Capture the cell that displays the provided text and extract its (x, y) central coordinate. 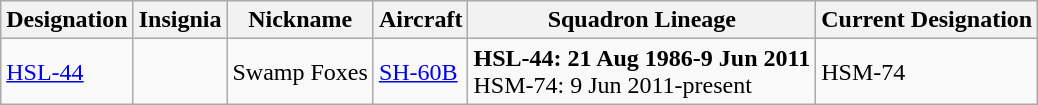
Insignia (180, 20)
Nickname (300, 20)
Swamp Foxes (300, 72)
SH-60B (420, 72)
Aircraft (420, 20)
HSL-44: 21 Aug 1986-9 Jun 2011HSM-74: 9 Jun 2011-present (642, 72)
Squadron Lineage (642, 20)
Designation (67, 20)
HSL-44 (67, 72)
HSM-74 (927, 72)
Current Designation (927, 20)
